For the text-containing cell, return its midpoint in [x, y] coordinate format. 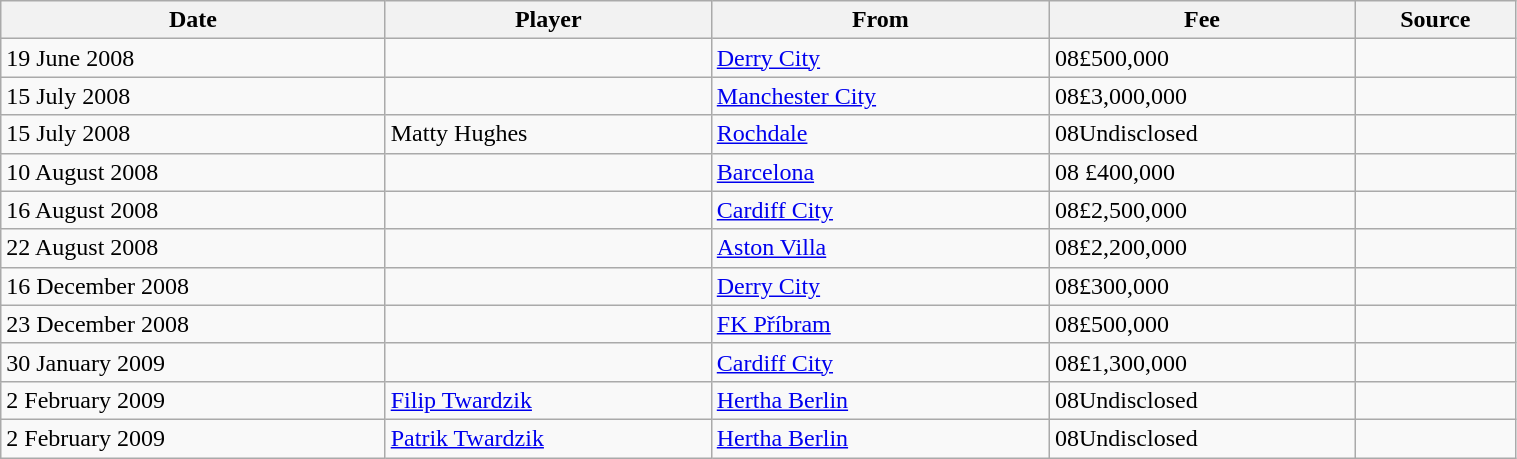
Fee [1202, 20]
22 August 2008 [193, 248]
From [880, 20]
Aston Villa [880, 248]
Player [548, 20]
Filip Twardzik [548, 400]
Barcelona [880, 172]
30 January 2009 [193, 362]
08£1,300,000 [1202, 362]
Date [193, 20]
Source [1436, 20]
10 August 2008 [193, 172]
08£3,000,000 [1202, 96]
Matty Hughes [548, 134]
08£300,000 [1202, 286]
16 December 2008 [193, 286]
FK Příbram [880, 324]
16 August 2008 [193, 210]
19 June 2008 [193, 58]
08£2,200,000 [1202, 248]
23 December 2008 [193, 324]
08 £400,000 [1202, 172]
Rochdale [880, 134]
08£2,500,000 [1202, 210]
Patrik Twardzik [548, 438]
Manchester City [880, 96]
